Locate the cell with the specified text and output its [X, Y] center coordinate. 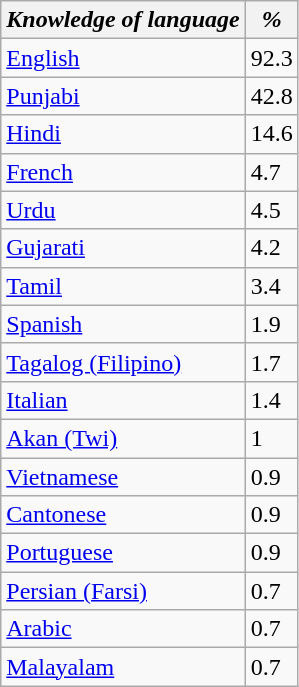
Punjabi [123, 96]
Cantonese [123, 515]
Hindi [123, 134]
1.9 [272, 324]
Portuguese [123, 553]
Tagalog (Filipino) [123, 362]
Italian [123, 400]
1.7 [272, 362]
4.7 [272, 172]
Knowledge of language [123, 20]
Gujarati [123, 248]
Akan (Twi) [123, 438]
92.3 [272, 58]
4.2 [272, 248]
4.5 [272, 210]
14.6 [272, 134]
Malayalam [123, 667]
3.4 [272, 286]
Arabic [123, 629]
1 [272, 438]
Spanish [123, 324]
42.8 [272, 96]
1.4 [272, 400]
% [272, 20]
Urdu [123, 210]
French [123, 172]
Persian (Farsi) [123, 591]
English [123, 58]
Tamil [123, 286]
Vietnamese [123, 477]
